Find where the given text appears and provide that cell's center as [x, y] coordinate. 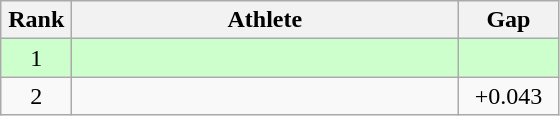
2 [36, 96]
Gap [508, 20]
+0.043 [508, 96]
Rank [36, 20]
1 [36, 58]
Athlete [265, 20]
